Locate the cell with the specified text and output its (x, y) center coordinate. 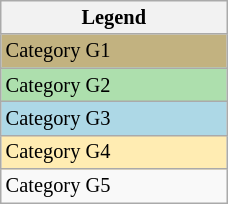
Category G4 (114, 152)
Category G2 (114, 85)
Category G3 (114, 118)
Legend (114, 17)
Category G5 (114, 186)
Category G1 (114, 51)
